Locate the cell with the specified text and output its (x, y) center coordinate. 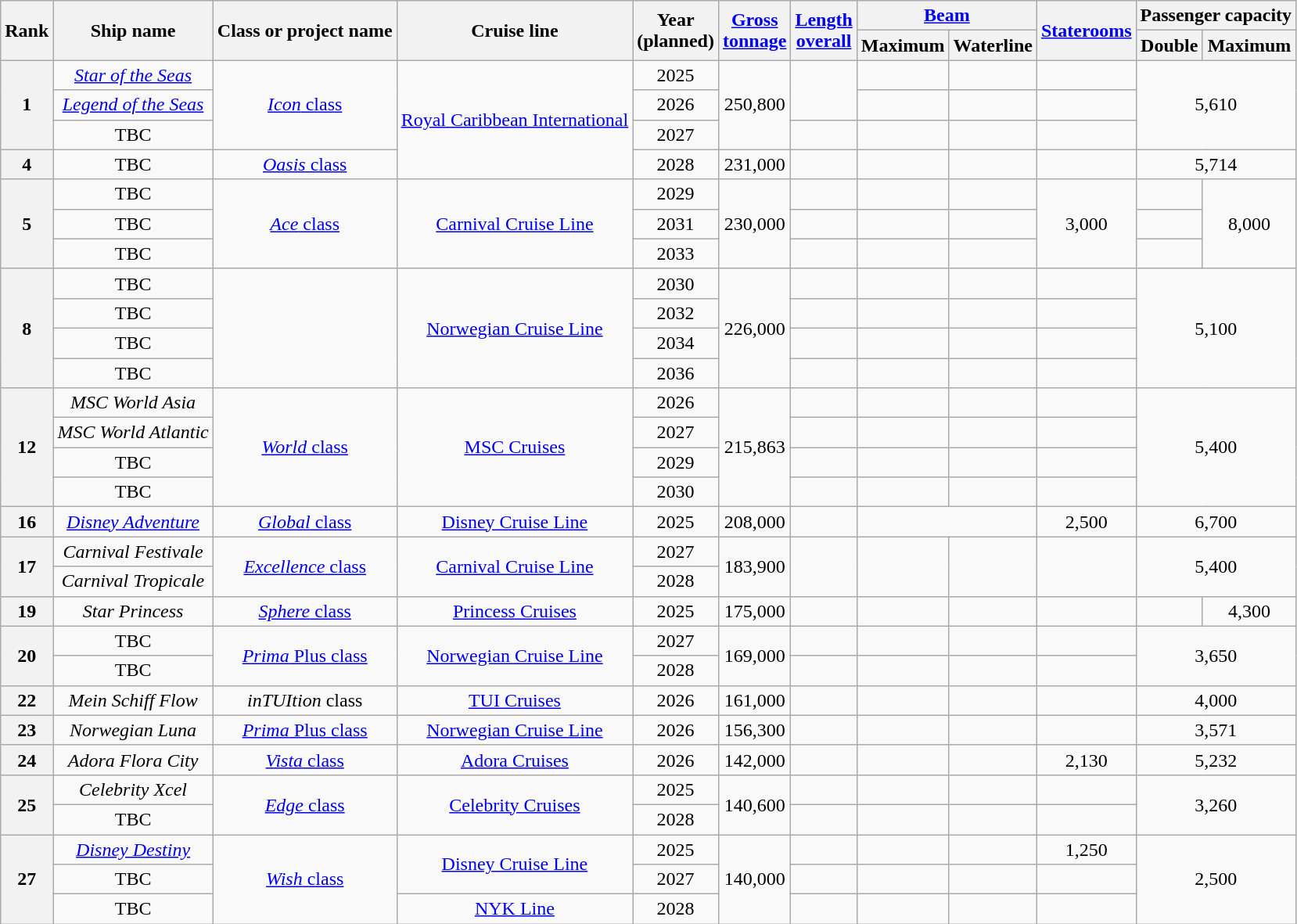
3,260 (1216, 804)
Legend of the Seas (133, 105)
Global class (305, 522)
2036 (676, 373)
5,232 (1216, 760)
24 (27, 760)
20 (27, 656)
22 (27, 700)
Passenger capacity (1216, 16)
16 (27, 522)
Celebrity Xcel (133, 789)
Carnival Festivale (133, 552)
Staterooms (1086, 31)
Ship name (133, 31)
230,000 (754, 224)
2034 (676, 343)
156,300 (754, 730)
Lengthoverall (824, 31)
Icon class (305, 105)
Cruise line (515, 31)
142,000 (754, 760)
Star Princess (133, 611)
8,000 (1248, 224)
140,000 (754, 879)
231,000 (754, 164)
Celebrity Cruises (515, 804)
Disney Destiny (133, 849)
Excellence class (305, 566)
Class or project name (305, 31)
Grosstonnage (754, 31)
4,300 (1248, 611)
25 (27, 804)
169,000 (754, 656)
19 (27, 611)
17 (27, 566)
Waterline (993, 45)
161,000 (754, 700)
MSC World Asia (133, 403)
Princess Cruises (515, 611)
2033 (676, 253)
Mein Schiff Flow (133, 700)
Adora Flora City (133, 760)
3,571 (1216, 730)
Star of the Seas (133, 75)
Rank (27, 31)
23 (27, 730)
27 (27, 879)
5,610 (1216, 105)
Disney Adventure (133, 522)
8 (27, 328)
Norwegian Luna (133, 730)
MSC World Atlantic (133, 433)
5,100 (1216, 328)
2032 (676, 313)
Ace class (305, 224)
World class (305, 448)
inTUItion class (305, 700)
Sphere class (305, 611)
2,130 (1086, 760)
Adora Cruises (515, 760)
226,000 (754, 328)
140,600 (754, 804)
Beam (947, 16)
12 (27, 448)
175,000 (754, 611)
6,700 (1216, 522)
Double (1169, 45)
Wish class (305, 879)
Vista class (305, 760)
Year(planned) (676, 31)
Royal Caribbean International (515, 120)
250,800 (754, 105)
Edge class (305, 804)
MSC Cruises (515, 448)
183,900 (754, 566)
3,650 (1216, 656)
5 (27, 224)
1,250 (1086, 849)
Oasis class (305, 164)
NYK Line (515, 909)
3,000 (1086, 224)
TUI Cruises (515, 700)
Carnival Tropicale (133, 581)
215,863 (754, 448)
5,714 (1216, 164)
1 (27, 105)
2031 (676, 224)
4 (27, 164)
208,000 (754, 522)
4,000 (1216, 700)
